Extract the [X, Y] coordinate from the center of the cell holding the provided text.  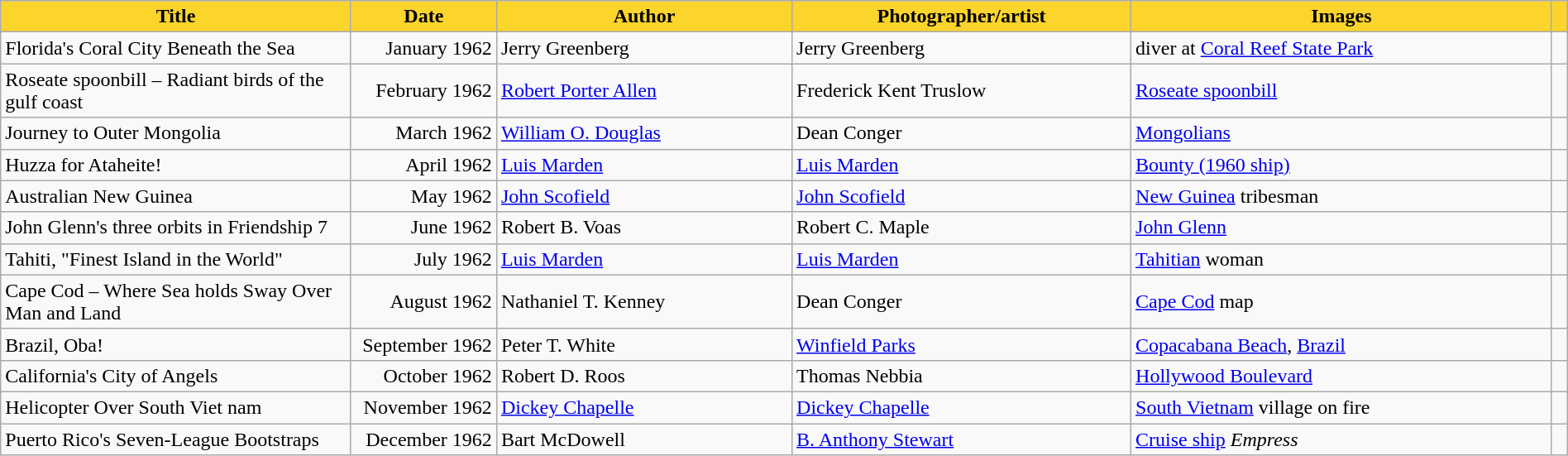
November 1962 [423, 407]
John Glenn's three orbits in Friendship 7 [176, 228]
Hollywood Boulevard [1341, 376]
Winfield Parks [962, 344]
Bart McDowell [643, 439]
Journey to Outer Mongolia [176, 133]
Helicopter Over South Viet nam [176, 407]
Copacabana Beach, Brazil [1341, 344]
Robert D. Roos [643, 376]
Tahitian woman [1341, 259]
October 1962 [423, 376]
Tahiti, "Finest Island in the World" [176, 259]
Thomas Nebbia [962, 376]
Roseate spoonbill [1341, 91]
Brazil, Oba! [176, 344]
September 1962 [423, 344]
June 1962 [423, 228]
William O. Douglas [643, 133]
Cape Cod map [1341, 301]
B. Anthony Stewart [962, 439]
Images [1341, 17]
Photographer/artist [962, 17]
March 1962 [423, 133]
February 1962 [423, 91]
April 1962 [423, 165]
August 1962 [423, 301]
Huzza for Ataheite! [176, 165]
Date [423, 17]
July 1962 [423, 259]
Title [176, 17]
Puerto Rico's Seven-League Bootstraps [176, 439]
Robert C. Maple [962, 228]
Bounty (1960 ship) [1341, 165]
January 1962 [423, 48]
South Vietnam village on fire [1341, 407]
Author [643, 17]
New Guinea tribesman [1341, 196]
Cape Cod – Where Sea holds Sway Over Man and Land [176, 301]
Cruise ship Empress [1341, 439]
Mongolians [1341, 133]
Frederick Kent Truslow [962, 91]
May 1962 [423, 196]
Australian New Guinea [176, 196]
Florida's Coral City Beneath the Sea [176, 48]
John Glenn [1341, 228]
Robert Porter Allen [643, 91]
Roseate spoonbill – Radiant birds of the gulf coast [176, 91]
Peter T. White [643, 344]
December 1962 [423, 439]
Nathaniel T. Kenney [643, 301]
Robert B. Voas [643, 228]
California's City of Angels [176, 376]
diver at Coral Reef State Park [1341, 48]
